From the cell containing the given text, extract its center point as [X, Y] coordinate. 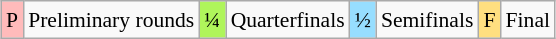
Semifinals [427, 20]
Quarterfinals [288, 20]
P [12, 20]
Final [528, 20]
¼ [212, 20]
½ [363, 20]
Preliminary rounds [111, 20]
F [489, 20]
